Determine the [X, Y] coordinate at the center of the cell enclosing the given text.  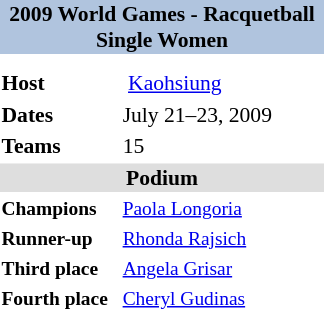
Runner-up [59, 238]
Dates [59, 114]
Third place [59, 268]
July 21–23, 2009 [222, 114]
Rhonda Rajsich [222, 238]
2009 World Games - Racquetball Single Women [162, 27]
Kaohsiung [222, 83]
Host [59, 83]
Champions [59, 208]
Podium [162, 178]
Teams [59, 146]
Paola Longoria [222, 208]
15 [222, 146]
Angela Grisar [222, 268]
